Extract the [X, Y] coordinate from the center of the cell holding the provided text.  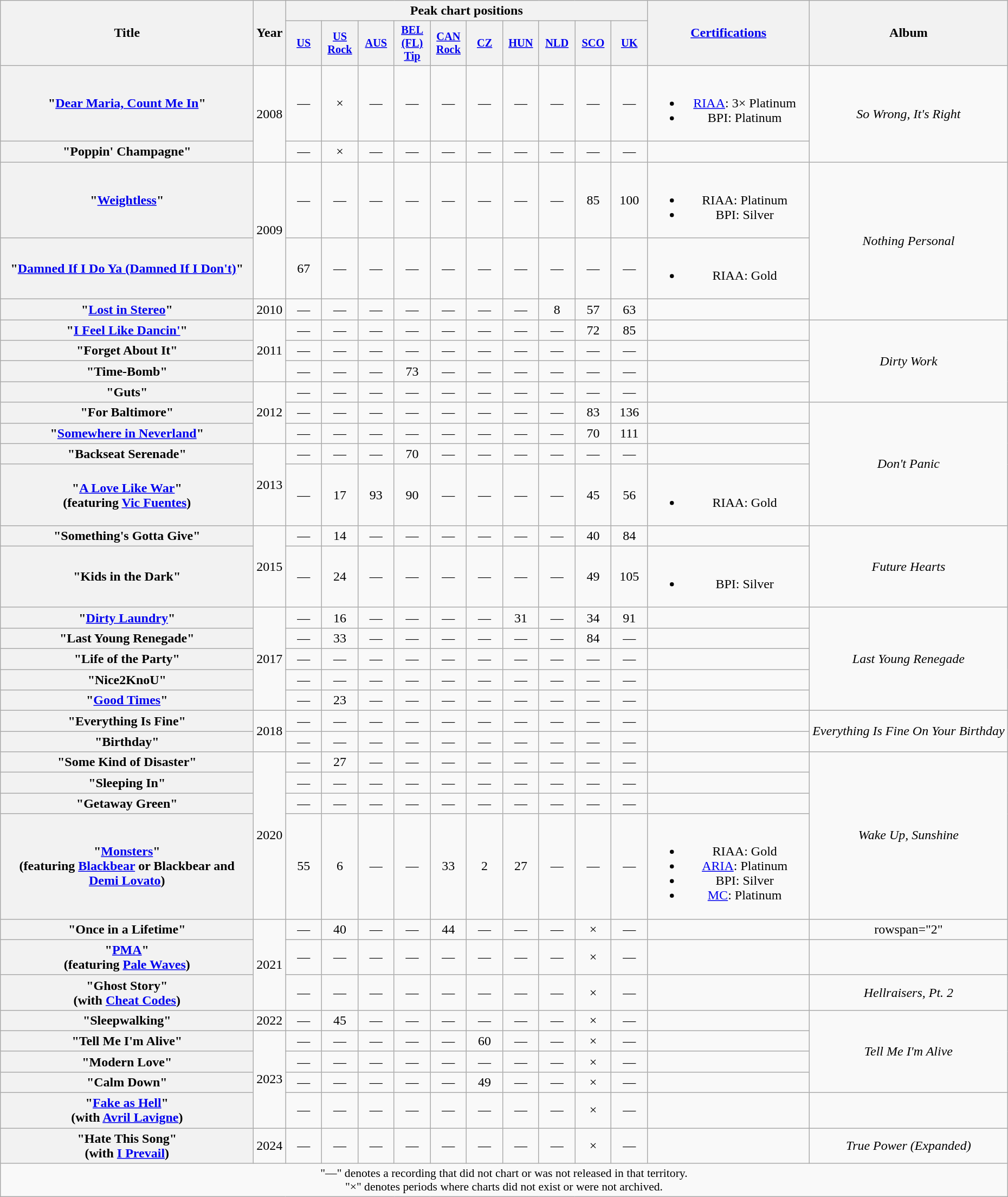
Album [908, 33]
"I Feel Like Dancin'" [127, 330]
"Everything Is Fine" [127, 721]
2010 [270, 310]
2022 [270, 1020]
"Damned If I Do Ya (Damned If I Don't)" [127, 269]
Certifications [728, 33]
"Calm Down" [127, 1082]
72 [593, 330]
True Power (Expanded) [908, 1146]
"Ghost Story"(with Cheat Codes) [127, 992]
"Dear Maria, Count Me In" [127, 103]
44 [449, 929]
Last Young Renegade [908, 659]
2011 [270, 351]
"Nice2KnoU" [127, 680]
UK [630, 43]
2020 [270, 835]
"Lost in Stereo" [127, 310]
"Tell Me I'm Alive" [127, 1041]
"Good Times" [127, 700]
57 [593, 310]
Wake Up, Sunshine [908, 835]
"Kids in the Dark" [127, 577]
"Some Kind of Disaster" [127, 762]
2024 [270, 1146]
"Sleeping In" [127, 783]
"Somewhere in Neverland" [127, 433]
90 [412, 494]
"Dirty Laundry" [127, 617]
"Monsters"(featuring Blackbear or Blackbear and Demi Lovato) [127, 866]
23 [340, 700]
RIAA: GoldARIA: PlatinumBPI: SilverMC: Platinum [728, 866]
SCO [593, 43]
31 [521, 617]
16 [340, 617]
rowspan="2" [908, 929]
67 [303, 269]
"Guts" [127, 392]
14 [340, 536]
2021 [270, 964]
"A Love Like War"(featuring Vic Fuentes) [127, 494]
Year [270, 33]
Dirty Work [908, 361]
2017 [270, 659]
Nothing Personal [908, 241]
2012 [270, 413]
6 [340, 866]
So Wrong, It's Right [908, 113]
AUS [376, 43]
2 [484, 866]
"Hate This Song" (with I Prevail) [127, 1146]
24 [340, 577]
34 [593, 617]
"Birthday" [127, 742]
"—" denotes a recording that did not chart or was not released in that territory."×" denotes periods where charts did not exist or were not archived. [504, 1180]
BPI: Silver [728, 577]
"For Baltimore" [127, 413]
"Backseat Serenade" [127, 454]
CANRock [449, 43]
HUN [521, 43]
Everything Is Fine On Your Birthday [908, 731]
US [303, 43]
"Fake as Hell" (with Avril Lavigne) [127, 1110]
63 [630, 310]
"Getaway Green" [127, 803]
8 [557, 310]
Future Hearts [908, 566]
2013 [270, 485]
91 [630, 617]
56 [630, 494]
111 [630, 433]
"Modern Love" [127, 1061]
NLD [557, 43]
83 [593, 413]
"Last Young Renegade" [127, 638]
105 [630, 577]
RIAA: 3× PlatinumBPI: Platinum [728, 103]
2015 [270, 566]
Hellraisers, Pt. 2 [908, 992]
73 [412, 371]
136 [630, 413]
17 [340, 494]
Tell Me I'm Alive [908, 1051]
2018 [270, 731]
"Sleepwalking" [127, 1020]
"PMA" (featuring Pale Waves) [127, 957]
55 [303, 866]
CZ [484, 43]
"Poppin' Champagne" [127, 152]
"Something's Gotta Give" [127, 536]
"Weightless" [127, 200]
2023 [270, 1079]
Peak chart positions [467, 11]
100 [630, 200]
60 [484, 1041]
"Once in a Lifetime" [127, 929]
"Life of the Party" [127, 659]
"Forget About It" [127, 351]
2008 [270, 113]
Title [127, 33]
RIAA: PlatinumBPI: Silver [728, 200]
2009 [270, 231]
BEL(FL)Tip [412, 43]
USRock [340, 43]
93 [376, 494]
"Time-Bomb" [127, 371]
Don't Panic [908, 464]
